Identify which cell holds the provided text, then report its [x, y] central coordinate. 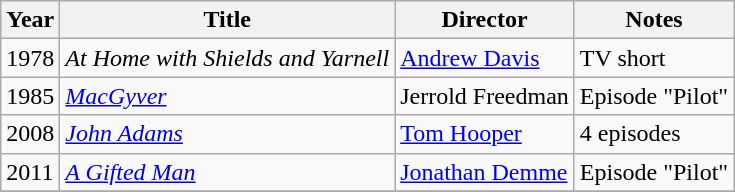
Jonathan Demme [485, 172]
1985 [30, 96]
Jerrold Freedman [485, 96]
2011 [30, 172]
Year [30, 20]
Director [485, 20]
John Adams [228, 134]
MacGyver [228, 96]
At Home with Shields and Yarnell [228, 58]
Title [228, 20]
TV short [654, 58]
A Gifted Man [228, 172]
4 episodes [654, 134]
2008 [30, 134]
Tom Hooper [485, 134]
1978 [30, 58]
Andrew Davis [485, 58]
Notes [654, 20]
